Detect which cell encompasses the target text, then output its (X, Y) center coordinate. 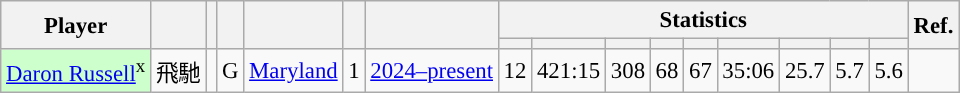
421:15 (569, 71)
Maryland (294, 71)
Statistics (703, 20)
68 (666, 71)
飛馳 (179, 71)
1 (354, 71)
12 (514, 71)
2024–present (432, 71)
Ref. (933, 25)
35:06 (748, 71)
G (230, 71)
Daron Russellx (76, 71)
67 (700, 71)
308 (628, 71)
5.6 (888, 71)
5.7 (850, 71)
Player (76, 25)
25.7 (805, 71)
